Scan for the cell matching the given text and deliver its [x, y] coordinate at center. 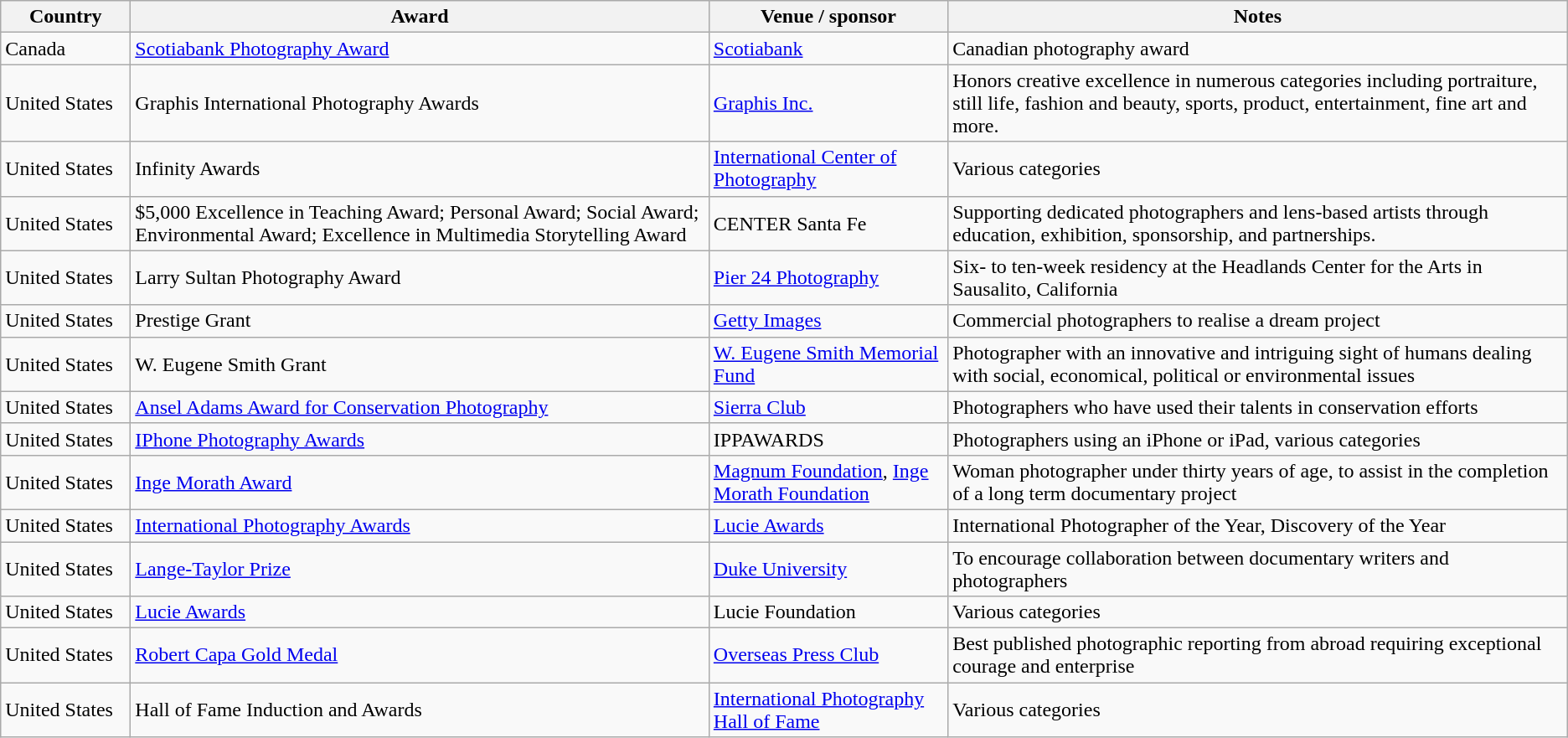
Canada [65, 49]
Lucie Foundation [828, 612]
Lange-Taylor Prize [420, 568]
Six- to ten-week residency at the Headlands Center for the Arts in Sausalito, California [1258, 278]
Graphis International Photography Awards [420, 103]
Duke University [828, 568]
Photographers who have used their talents in conservation efforts [1258, 407]
Notes [1258, 17]
Venue / sponsor [828, 17]
CENTER Santa Fe [828, 223]
To encourage collaboration between documentary writers and photographers [1258, 568]
Scotiabank [828, 49]
Inge Morath Award [420, 483]
International Photographer of the Year, Discovery of the Year [1258, 525]
Graphis Inc. [828, 103]
IPhone Photography Awards [420, 439]
Larry Sultan Photography Award [420, 278]
Photographer with an innovative and intriguing sight of humans dealing with social, economical, political or environmental issues [1258, 364]
International Photography Awards [420, 525]
Magnum Foundation, Inge Morath Foundation [828, 483]
Photographers using an iPhone or iPad, various categories [1258, 439]
Prestige Grant [420, 321]
Sierra Club [828, 407]
Woman photographer under thirty years of age, to assist in the completion of a long term documentary project [1258, 483]
W. Eugene Smith Memorial Fund [828, 364]
Hall of Fame Induction and Awards [420, 710]
Getty Images [828, 321]
Best published photographic reporting from abroad requiring exceptional courage and enterprise [1258, 655]
IPPAWARDS [828, 439]
Scotiabank Photography Award [420, 49]
Canadian photography award [1258, 49]
Commercial photographers to realise a dream project [1258, 321]
Supporting dedicated photographers and lens-based artists through education, exhibition, sponsorship, and partnerships. [1258, 223]
International Center of Photography [828, 169]
Award [420, 17]
Infinity Awards [420, 169]
International Photography Hall of Fame [828, 710]
W. Eugene Smith Grant [420, 364]
$5,000 Excellence in Teaching Award; Personal Award; Social Award; Environmental Award; Excellence in Multimedia Storytelling Award [420, 223]
Country [65, 17]
Pier 24 Photography [828, 278]
Overseas Press Club [828, 655]
Ansel Adams Award for Conservation Photography [420, 407]
Robert Capa Gold Medal [420, 655]
